For the text-containing cell, return its midpoint in (X, Y) coordinate format. 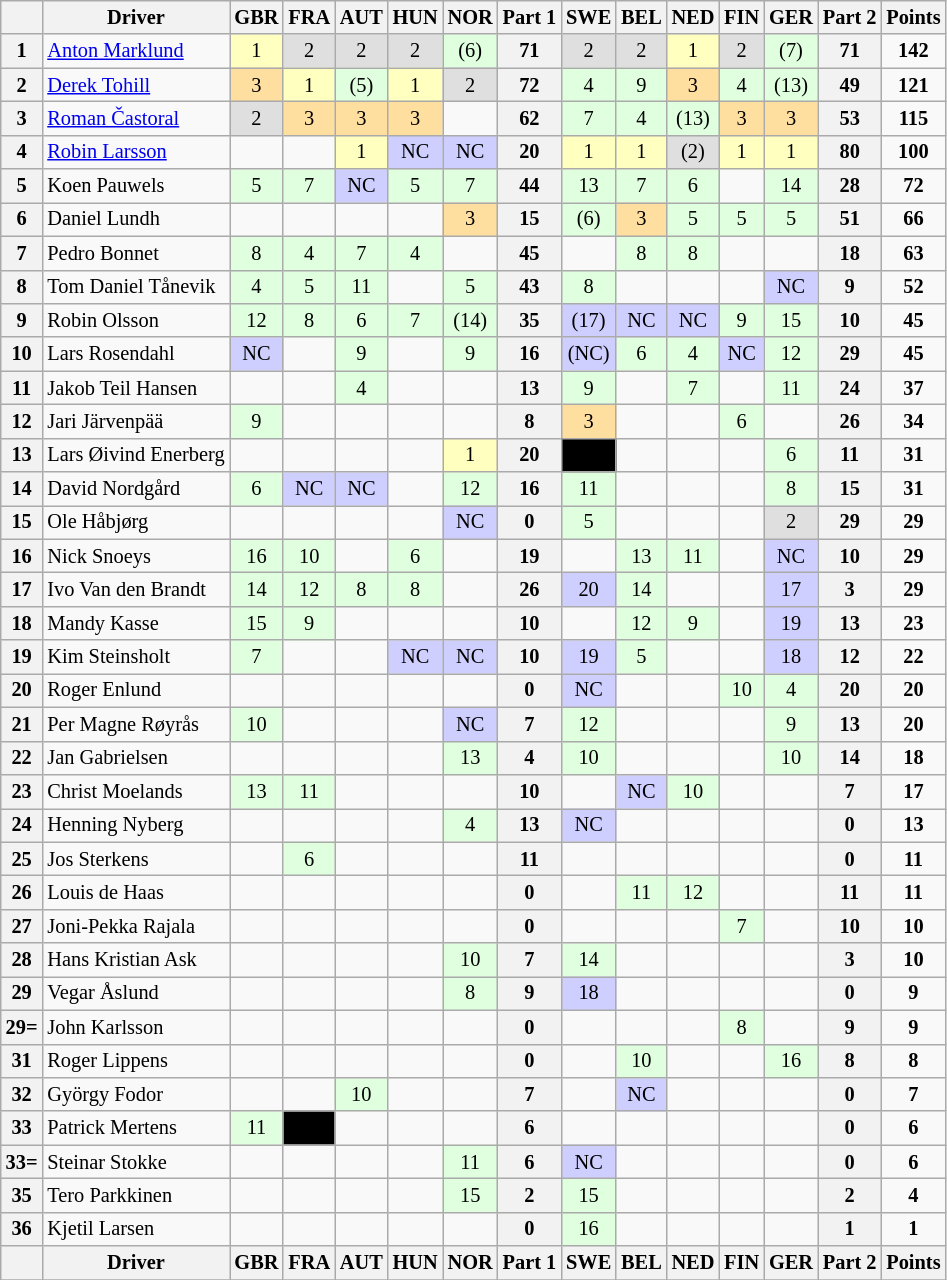
Tom Daniel Tånevik (136, 287)
51 (850, 219)
Derek Tohill (136, 85)
Pedro Bonnet (136, 253)
66 (913, 219)
36 (22, 1229)
Vegar Åslund (136, 993)
Jos Sterkens (136, 859)
Robin Olsson (136, 320)
György Fodor (136, 1094)
Roman Častoral (136, 118)
121 (913, 85)
25 (22, 859)
Christ Moelands (136, 791)
Henning Nyberg (136, 825)
43 (530, 287)
49 (850, 85)
Nick Snoeys (136, 556)
Mandy Kasse (136, 623)
Anton Marklund (136, 51)
33= (22, 1162)
32 (22, 1094)
(7) (791, 51)
Daniel Lundh (136, 219)
Roger Enlund (136, 690)
29= (22, 1027)
(14) (470, 320)
100 (913, 152)
John Karlsson (136, 1027)
33 (22, 1128)
Robin Larsson (136, 152)
Lars Rosendahl (136, 354)
Jan Gabrielsen (136, 758)
62 (530, 118)
Tero Parkkinen (136, 1195)
37 (913, 388)
Steinar Stokke (136, 1162)
Hans Kristian Ask (136, 960)
27 (22, 926)
Lars Øivind Enerberg (136, 455)
Roger Lippens (136, 1061)
(2) (694, 152)
Kim Steinsholt (136, 657)
44 (530, 186)
Jari Järvenpää (136, 421)
(5) (362, 85)
Koen Pauwels (136, 186)
Per Magne Røyrås (136, 724)
80 (850, 152)
Kjetil Larsen (136, 1229)
52 (913, 287)
34 (913, 421)
142 (913, 51)
Ivo Van den Brandt (136, 589)
Louis de Haas (136, 892)
53 (850, 118)
(NC) (588, 354)
Patrick Mertens (136, 1128)
21 (22, 724)
Jakob Teil Hansen (136, 388)
63 (913, 253)
Joni-Pekka Rajala (136, 926)
David Nordgård (136, 489)
Ole Håbjørg (136, 522)
115 (913, 118)
(17) (588, 320)
